Find where the given text appears and provide that cell's center as [x, y] coordinate. 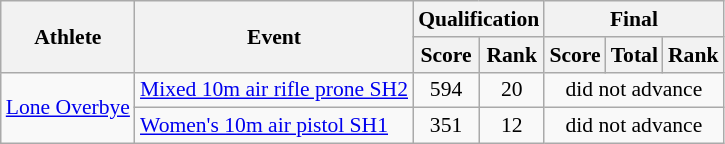
12 [512, 126]
Lone Overbye [68, 108]
20 [512, 90]
Final [634, 19]
Mixed 10m air rifle prone SH2 [274, 90]
Total [634, 55]
Athlete [68, 36]
594 [446, 90]
Qualification [478, 19]
Event [274, 36]
Women's 10m air pistol SH1 [274, 126]
351 [446, 126]
